Scan for the cell matching the given text and deliver its [x, y] coordinate at center. 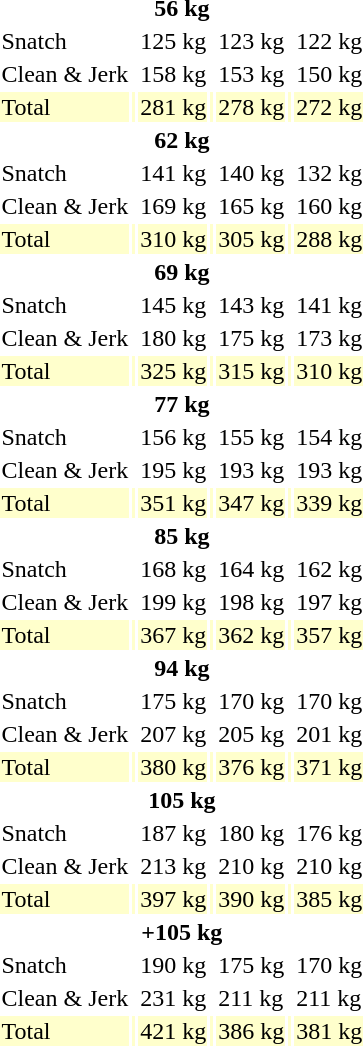
193 kg [252, 470]
421 kg [174, 1031]
141 kg [174, 173]
310 kg [174, 239]
390 kg [252, 899]
211 kg [252, 998]
170 kg [252, 701]
125 kg [174, 41]
397 kg [174, 899]
325 kg [174, 371]
198 kg [252, 602]
347 kg [252, 503]
153 kg [252, 74]
278 kg [252, 107]
367 kg [174, 635]
155 kg [252, 437]
362 kg [252, 635]
156 kg [174, 437]
376 kg [252, 767]
165 kg [252, 206]
213 kg [174, 866]
351 kg [174, 503]
158 kg [174, 74]
140 kg [252, 173]
231 kg [174, 998]
305 kg [252, 239]
199 kg [174, 602]
169 kg [174, 206]
207 kg [174, 734]
315 kg [252, 371]
187 kg [174, 833]
164 kg [252, 569]
380 kg [174, 767]
190 kg [174, 965]
168 kg [174, 569]
205 kg [252, 734]
281 kg [174, 107]
123 kg [252, 41]
195 kg [174, 470]
145 kg [174, 305]
210 kg [252, 866]
143 kg [252, 305]
386 kg [252, 1031]
